Determine the (X, Y) coordinate at the center of the cell enclosing the given text.  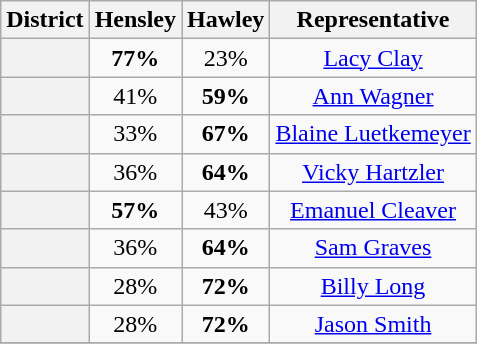
33% (135, 134)
Sam Graves (373, 248)
67% (226, 134)
Emanuel Cleaver (373, 210)
Representative (373, 20)
41% (135, 96)
Billy Long (373, 286)
Jason Smith (373, 324)
43% (226, 210)
59% (226, 96)
23% (226, 58)
District (45, 20)
Hawley (226, 20)
Ann Wagner (373, 96)
Hensley (135, 20)
Vicky Hartzler (373, 172)
77% (135, 58)
57% (135, 210)
Lacy Clay (373, 58)
Blaine Luetkemeyer (373, 134)
